Find where the given text appears and provide that cell's center as [x, y] coordinate. 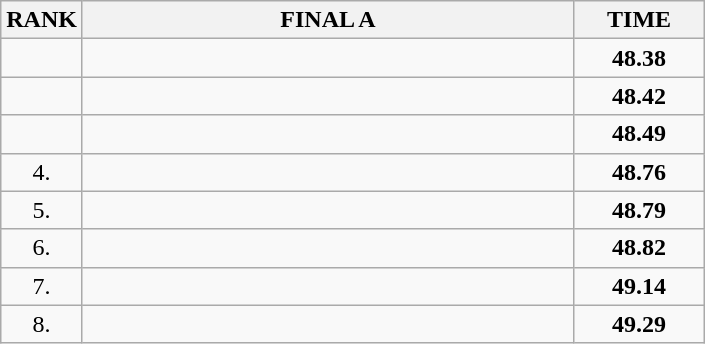
48.76 [640, 172]
48.42 [640, 96]
48.38 [640, 58]
5. [42, 210]
TIME [640, 20]
48.49 [640, 134]
4. [42, 172]
7. [42, 286]
48.79 [640, 210]
FINAL A [328, 20]
8. [42, 324]
RANK [42, 20]
6. [42, 248]
49.14 [640, 286]
48.82 [640, 248]
49.29 [640, 324]
